Scan for the cell matching the given text and deliver its [x, y] coordinate at center. 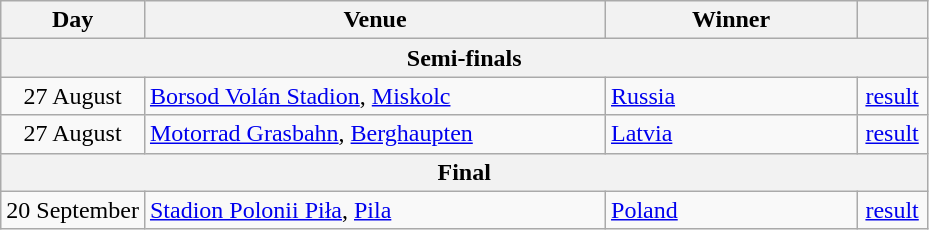
Venue [374, 20]
Poland [732, 210]
20 September [73, 210]
Russia [732, 96]
Final [464, 172]
Winner [732, 20]
Semi-finals [464, 58]
Latvia [732, 134]
Motorrad Grasbahn, Berghaupten [374, 134]
Borsod Volán Stadion, Miskolc [374, 96]
Stadion Polonii Piła, Pila [374, 210]
Day [73, 20]
